Detect which cell encompasses the target text, then output its [x, y] center coordinate. 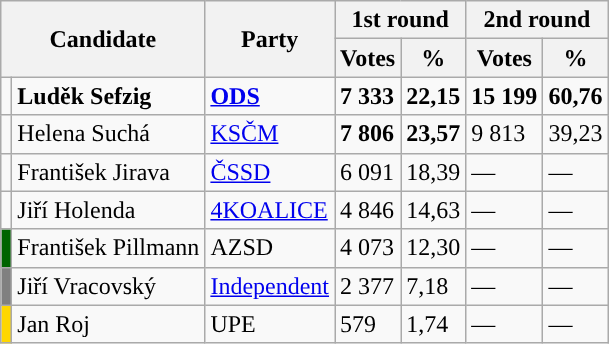
Jiří Vracovský [108, 286]
9 813 [504, 134]
4 846 [368, 210]
39,23 [576, 134]
František Jirava [108, 172]
AZSD [270, 248]
7 806 [368, 134]
Luděk Sefzig [108, 96]
4 073 [368, 248]
579 [368, 324]
4KOALICE [270, 210]
KSČM [270, 134]
22,15 [434, 96]
Party [270, 39]
12,30 [434, 248]
Helena Suchá [108, 134]
ČSSD [270, 172]
Candidate [103, 39]
14,63 [434, 210]
60,76 [576, 96]
Jiří Holenda [108, 210]
2nd round [537, 20]
7,18 [434, 286]
18,39 [434, 172]
23,57 [434, 134]
2 377 [368, 286]
6 091 [368, 172]
František Pillmann [108, 248]
15 199 [504, 96]
7 333 [368, 96]
ODS [270, 96]
1,74 [434, 324]
UPE [270, 324]
Independent [270, 286]
Jan Roj [108, 324]
1st round [400, 20]
